From the cell containing the given text, extract its center point as [X, Y] coordinate. 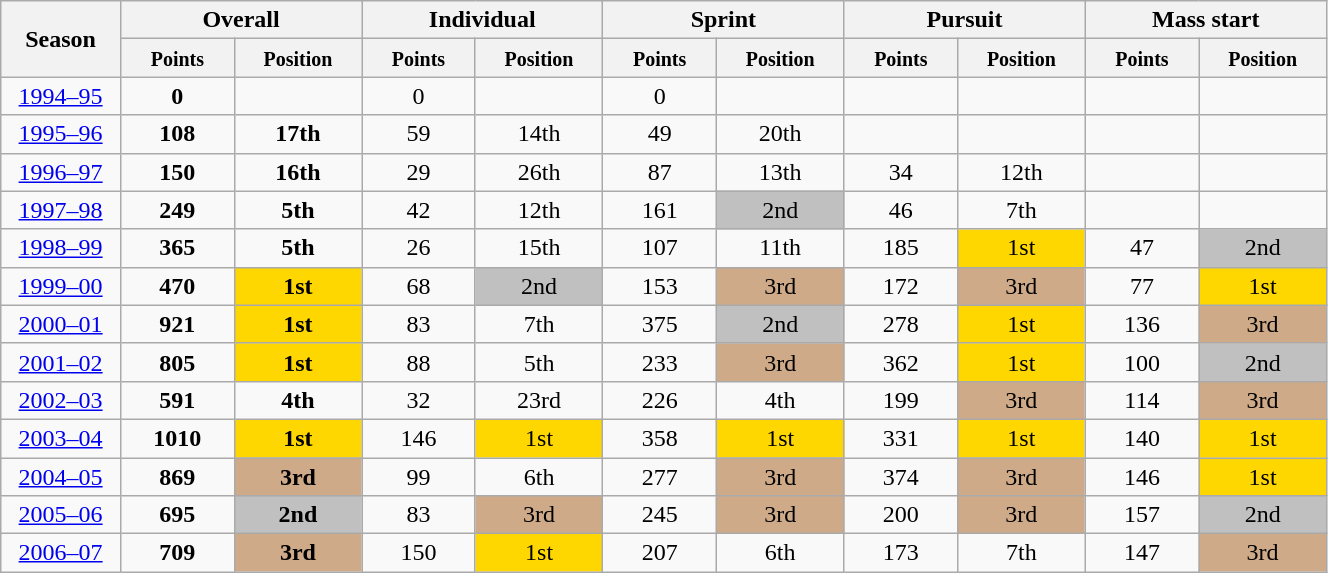
147 [1142, 553]
185 [901, 248]
1996–97 [61, 172]
34 [901, 172]
88 [419, 362]
695 [177, 515]
68 [419, 286]
207 [660, 553]
Overall [240, 20]
375 [660, 324]
921 [177, 324]
Sprint [724, 20]
161 [660, 210]
245 [660, 515]
2006–07 [61, 553]
100 [1142, 362]
46 [901, 210]
277 [660, 477]
11th [780, 248]
13th [780, 172]
17th [298, 134]
26th [538, 172]
14th [538, 134]
114 [1142, 400]
233 [660, 362]
2002–03 [61, 400]
805 [177, 362]
Individual [482, 20]
1997–98 [61, 210]
2005–06 [61, 515]
331 [901, 438]
29 [419, 172]
Pursuit [964, 20]
136 [1142, 324]
15th [538, 248]
358 [660, 438]
Season [61, 39]
199 [901, 400]
2003–04 [61, 438]
249 [177, 210]
172 [901, 286]
47 [1142, 248]
362 [901, 362]
591 [177, 400]
20th [780, 134]
157 [1142, 515]
1998–99 [61, 248]
140 [1142, 438]
2001–02 [61, 362]
869 [177, 477]
77 [1142, 286]
173 [901, 553]
226 [660, 400]
107 [660, 248]
153 [660, 286]
1010 [177, 438]
87 [660, 172]
Mass start [1206, 20]
99 [419, 477]
278 [901, 324]
108 [177, 134]
709 [177, 553]
16th [298, 172]
1994–95 [61, 96]
365 [177, 248]
374 [901, 477]
200 [901, 515]
23rd [538, 400]
59 [419, 134]
2004–05 [61, 477]
2000–01 [61, 324]
26 [419, 248]
32 [419, 400]
42 [419, 210]
49 [660, 134]
1999–00 [61, 286]
470 [177, 286]
1995–96 [61, 134]
